Detect which cell encompasses the target text, then output its [X, Y] center coordinate. 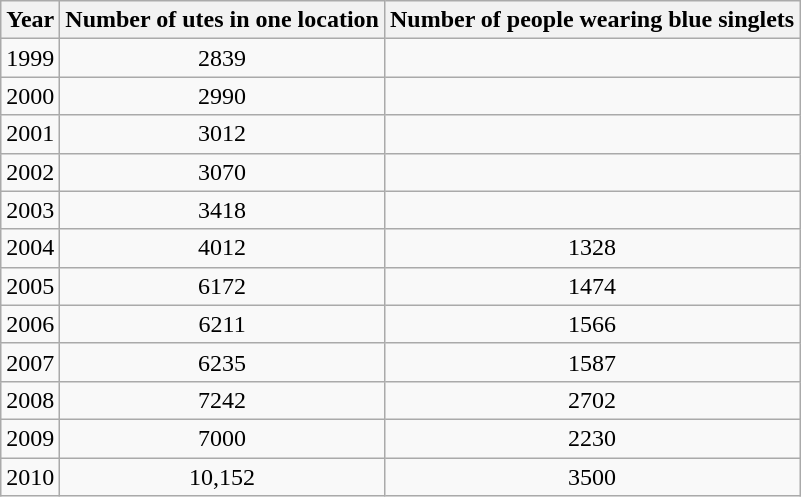
3500 [592, 477]
1587 [592, 362]
2001 [30, 134]
2000 [30, 96]
2839 [222, 58]
2002 [30, 172]
1999 [30, 58]
3012 [222, 134]
Year [30, 20]
2009 [30, 438]
4012 [222, 248]
10,152 [222, 477]
2003 [30, 210]
6235 [222, 362]
1328 [592, 248]
1474 [592, 286]
2702 [592, 400]
3418 [222, 210]
1566 [592, 324]
3070 [222, 172]
2005 [30, 286]
2230 [592, 438]
2004 [30, 248]
2008 [30, 400]
2010 [30, 477]
7000 [222, 438]
6211 [222, 324]
2990 [222, 96]
6172 [222, 286]
Number of utes in one location [222, 20]
2007 [30, 362]
7242 [222, 400]
Number of people wearing blue singlets [592, 20]
2006 [30, 324]
